Return the [X, Y] coordinate for the center point of the cell that contains the specified text.  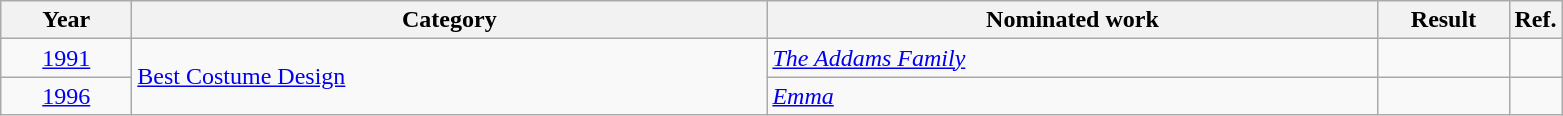
1991 [66, 58]
Year [66, 20]
1996 [66, 96]
Category [450, 20]
Emma [1072, 96]
The Addams Family [1072, 58]
Ref. [1536, 20]
Result [1444, 20]
Best Costume Design [450, 77]
Nominated work [1072, 20]
